Provide the [x, y] coordinate of the cell's center where the given text is located.  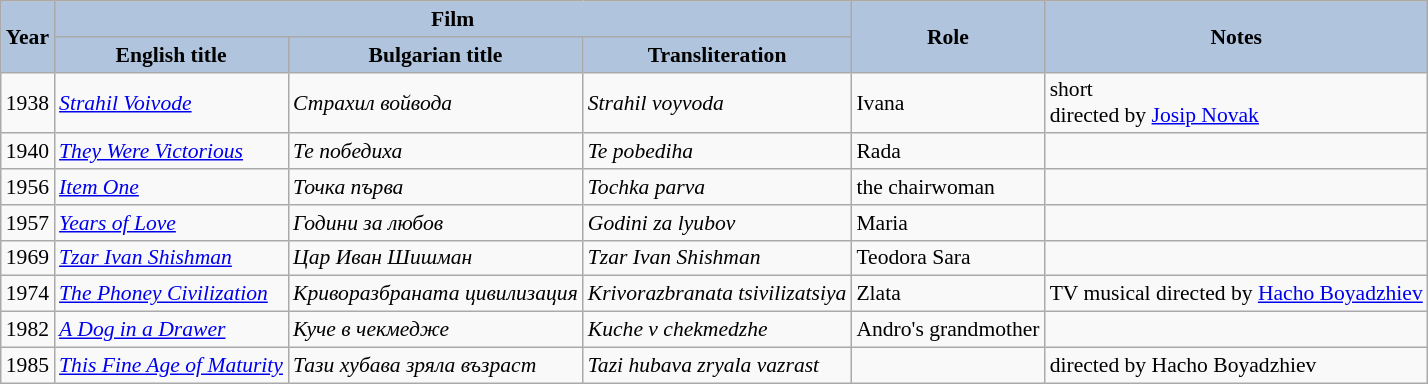
Точка първа [436, 187]
They Were Victorious [171, 152]
Bulgarian title [436, 55]
the chairwoman [948, 187]
Years of Love [171, 223]
Ivana [948, 102]
Item One [171, 187]
1969 [28, 258]
directed by Hacho Boyadzhiev [1236, 365]
Transliteration [718, 55]
Куче в чекмедже [436, 330]
1982 [28, 330]
This Fine Age of Maturity [171, 365]
Krivorazbranata tsivilizatsiya [718, 294]
English title [171, 55]
shortdirected by Josip Novak [1236, 102]
1957 [28, 223]
Andro's grandmother [948, 330]
Те победиха [436, 152]
1938 [28, 102]
1940 [28, 152]
Year [28, 36]
Kuche v chekmedzhe [718, 330]
1985 [28, 365]
Godini za lyubov [718, 223]
Цар Иван Шишман [436, 258]
Tochka parva [718, 187]
Rada [948, 152]
A Dog in a Drawer [171, 330]
Години за любов [436, 223]
Тази хубава зряла възраст [436, 365]
Notes [1236, 36]
The Phoney Civilization [171, 294]
TV musical directed by Hacho Boyadzhiev [1236, 294]
1956 [28, 187]
Страхил войвода [436, 102]
Strahil voyvoda [718, 102]
Maria [948, 223]
Role [948, 36]
Tazi hubava zryala vazrast [718, 365]
Strahil Voivode [171, 102]
Криворазбраната цивилизация [436, 294]
Film [452, 19]
Te pobediha [718, 152]
Teodora Sara [948, 258]
Zlata [948, 294]
1974 [28, 294]
